Scan for the cell matching the given text and deliver its [X, Y] coordinate at center. 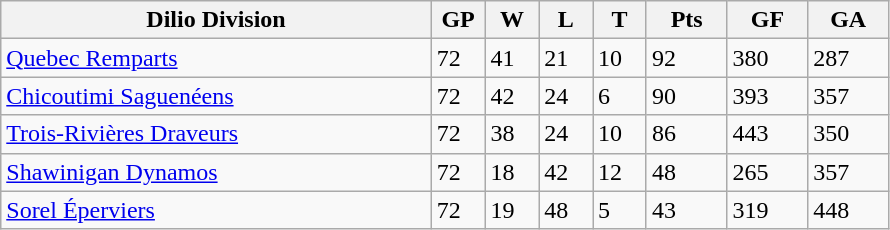
86 [686, 134]
Pts [686, 20]
T [620, 20]
287 [848, 58]
41 [512, 58]
319 [768, 210]
Shawinigan Dynamos [216, 172]
L [566, 20]
90 [686, 96]
18 [512, 172]
GP [458, 20]
GA [848, 20]
12 [620, 172]
Quebec Remparts [216, 58]
265 [768, 172]
92 [686, 58]
448 [848, 210]
Trois-Rivières Draveurs [216, 134]
443 [768, 134]
393 [768, 96]
Dilio Division [216, 20]
Sorel Éperviers [216, 210]
W [512, 20]
21 [566, 58]
GF [768, 20]
350 [848, 134]
5 [620, 210]
38 [512, 134]
Chicoutimi Saguenéens [216, 96]
19 [512, 210]
6 [620, 96]
380 [768, 58]
43 [686, 210]
